For the text-containing cell, return its midpoint in [X, Y] coordinate format. 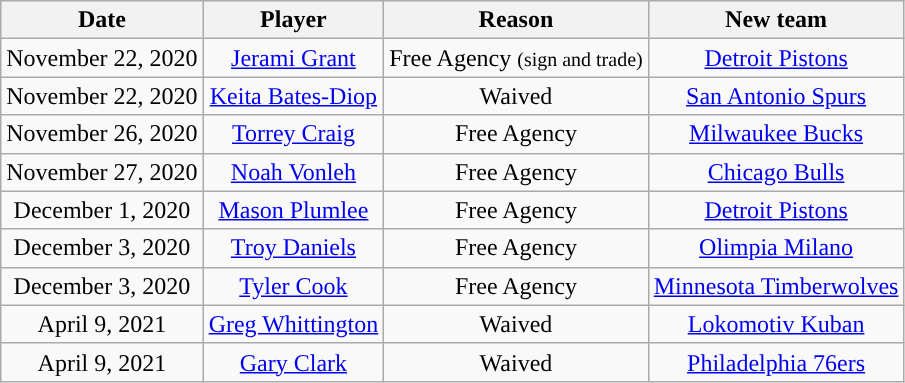
Date [102, 20]
Jerami Grant [294, 58]
Reason [516, 20]
Torrey Craig [294, 134]
Free Agency (sign and trade) [516, 58]
Minnesota Timberwolves [776, 286]
Olimpia Milano [776, 248]
Philadelphia 76ers [776, 362]
San Antonio Spurs [776, 96]
Greg Whittington [294, 324]
Tyler Cook [294, 286]
Keita Bates-Diop [294, 96]
Noah Vonleh [294, 172]
Mason Plumlee [294, 210]
Chicago Bulls [776, 172]
Troy Daniels [294, 248]
November 27, 2020 [102, 172]
Milwaukee Bucks [776, 134]
Gary Clark [294, 362]
Lokomotiv Kuban [776, 324]
Player [294, 20]
New team [776, 20]
November 26, 2020 [102, 134]
December 1, 2020 [102, 210]
